Identify which cell holds the provided text, then report its [X, Y] central coordinate. 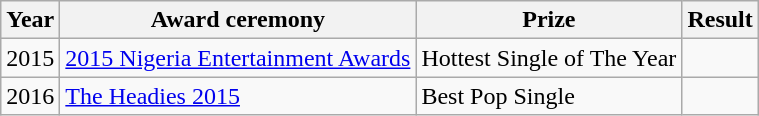
The Headies 2015 [238, 96]
Best Pop Single [549, 96]
Result [720, 20]
Year [30, 20]
2015 [30, 58]
Hottest Single of The Year [549, 58]
Prize [549, 20]
2015 Nigeria Entertainment Awards [238, 58]
Award ceremony [238, 20]
2016 [30, 96]
